Provide the [X, Y] coordinate of the cell's center where the given text is located.  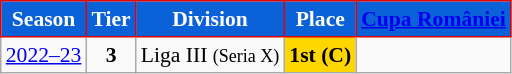
Season [44, 19]
Liga III (Seria X) [210, 55]
1st (C) [320, 55]
Cupa României [434, 19]
Tier [110, 19]
Place [320, 19]
Division [210, 19]
3 [110, 55]
2022–23 [44, 55]
